Locate the cell with the specified text and output its (X, Y) center coordinate. 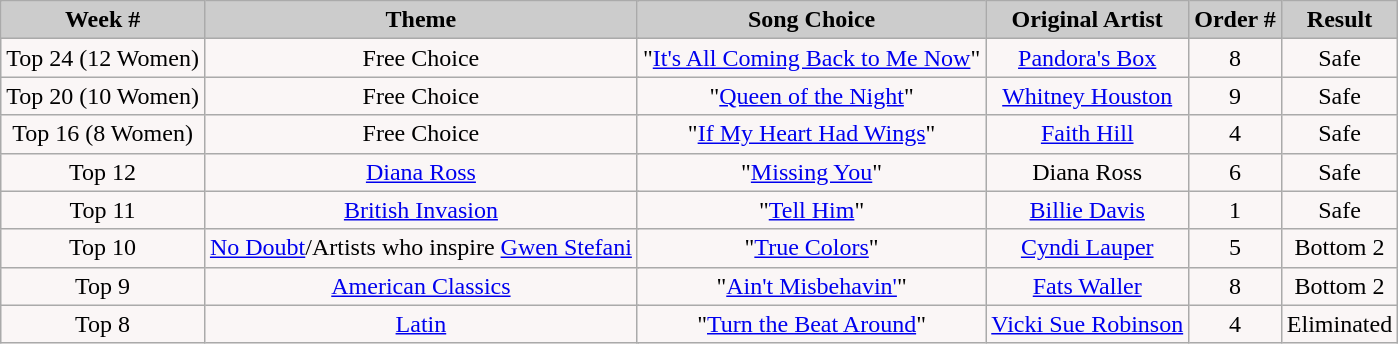
Result (1339, 20)
Top 11 (103, 210)
Original Artist (1088, 20)
9 (1236, 96)
Billie Davis (1088, 210)
"Ain't Misbehavin'" (811, 286)
Week # (103, 20)
Whitney Houston (1088, 96)
"Queen of the Night" (811, 96)
Song Choice (811, 20)
Order # (1236, 20)
"It's All Coming Back to Me Now" (811, 58)
Theme (420, 20)
Eliminated (1339, 324)
"Missing You" (811, 172)
Top 20 (10 Women) (103, 96)
Top 10 (103, 248)
"Tell Him" (811, 210)
American Classics (420, 286)
"If My Heart Had Wings" (811, 134)
Top 8 (103, 324)
Top 12 (103, 172)
Top 24 (12 Women) (103, 58)
Fats Waller (1088, 286)
Vicki Sue Robinson (1088, 324)
Top 9 (103, 286)
"True Colors" (811, 248)
Latin (420, 324)
Top 16 (8 Women) (103, 134)
Faith Hill (1088, 134)
No Doubt/Artists who inspire Gwen Stefani (420, 248)
British Invasion (420, 210)
Pandora's Box (1088, 58)
1 (1236, 210)
5 (1236, 248)
6 (1236, 172)
"Turn the Beat Around" (811, 324)
Cyndi Lauper (1088, 248)
